Locate the cell with the specified text and output its [x, y] center coordinate. 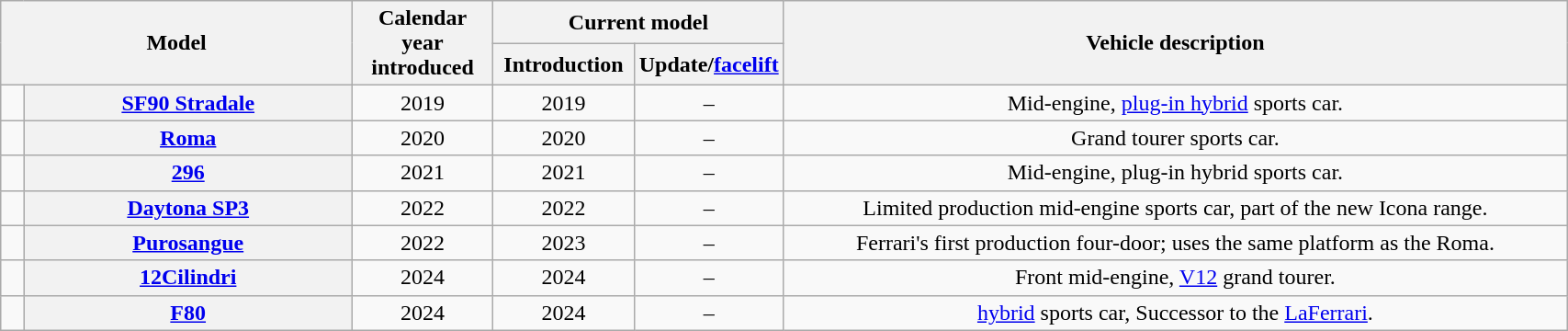
12Cilindri [187, 278]
296 [187, 173]
Front mid-engine, V12 grand tourer. [1175, 278]
Roma [187, 138]
Vehicle description [1175, 43]
Introduction [564, 64]
Calendar yearintroduced [423, 43]
F80 [187, 313]
Limited production mid-engine sports car, part of the new Icona range. [1175, 208]
Daytona SP3 [187, 208]
hybrid sports car, Successor to the LaFerrari. [1175, 313]
Grand tourer sports car. [1175, 138]
Current model [638, 22]
Purosangue [187, 243]
SF90 Stradale [187, 103]
Update/facelift [709, 64]
Model [176, 43]
Ferrari's first production four-door; uses the same platform as the Roma. [1175, 243]
2023 [564, 243]
